Capture the cell that displays the provided text and extract its (X, Y) central coordinate. 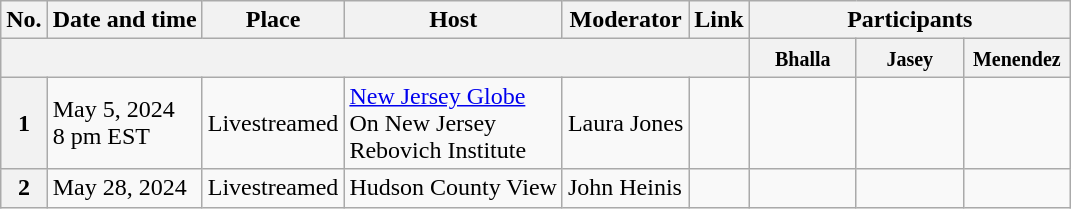
1 (24, 123)
Place (273, 20)
May 28, 2024 (124, 188)
May 5, 20248 pm EST (124, 123)
Link (719, 20)
Bhalla (802, 58)
Host (454, 20)
No. (24, 20)
Jasey (910, 58)
Moderator (625, 20)
Hudson County View (454, 188)
2 (24, 188)
New Jersey GlobeOn New JerseyRebovich Institute (454, 123)
Participants (910, 20)
Date and time (124, 20)
Laura Jones (625, 123)
Menendez (1016, 58)
John Heinis (625, 188)
